Detect which cell encompasses the target text, then output its (x, y) center coordinate. 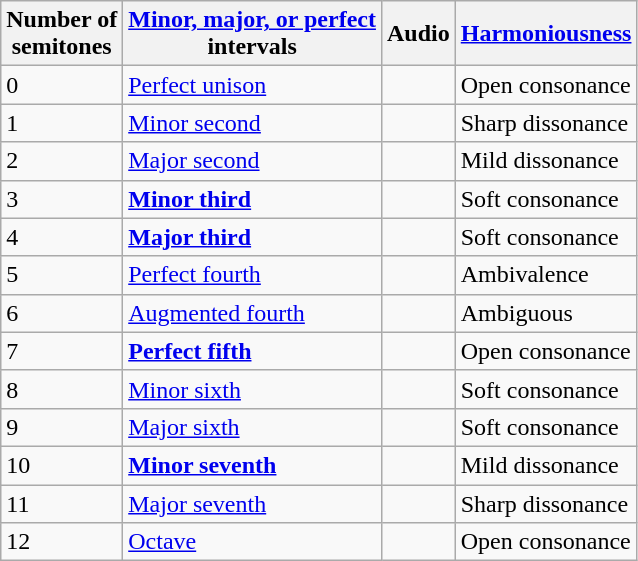
Major second (252, 161)
Minor seventh (252, 465)
Major seventh (252, 503)
Minor sixth (252, 389)
Major sixth (252, 427)
Audio (418, 34)
8 (62, 389)
Major third (252, 237)
1 (62, 123)
7 (62, 351)
9 (62, 427)
Perfect fourth (252, 275)
Minor second (252, 123)
Perfect unison (252, 85)
11 (62, 503)
12 (62, 542)
Ambiguous (546, 313)
0 (62, 85)
4 (62, 237)
Minor third (252, 199)
2 (62, 161)
3 (62, 199)
10 (62, 465)
Number ofsemitones (62, 34)
6 (62, 313)
Augmented fourth (252, 313)
Octave (252, 542)
Perfect fifth (252, 351)
Ambivalence (546, 275)
Minor, major, or perfectintervals (252, 34)
Harmoniousness (546, 34)
5 (62, 275)
